Capture the cell that displays the provided text and extract its (x, y) central coordinate. 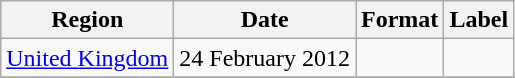
United Kingdom (88, 58)
Label (479, 20)
Format (400, 20)
Date (265, 20)
24 February 2012 (265, 58)
Region (88, 20)
